For the text-containing cell, return its midpoint in [X, Y] coordinate format. 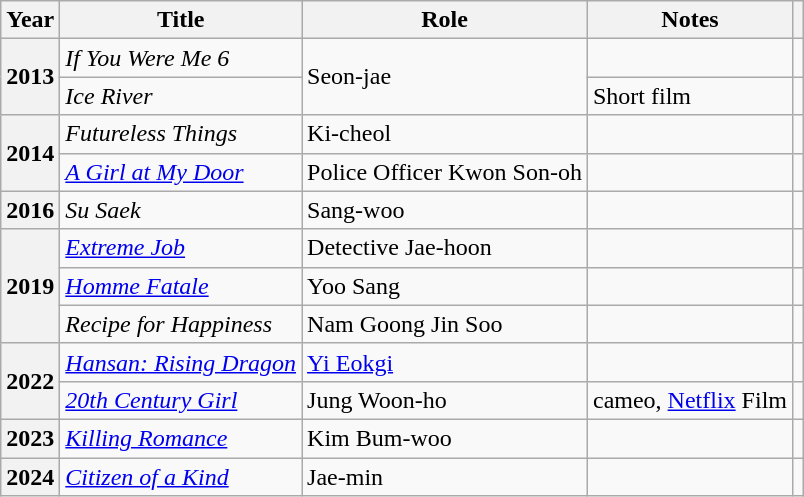
20th Century Girl [181, 400]
2023 [30, 438]
cameo, Netflix Film [690, 400]
Jung Woon-ho [445, 400]
Yi Eokgi [445, 362]
A Girl at My Door [181, 172]
If You Were Me 6 [181, 58]
Police Officer Kwon Son-oh [445, 172]
2019 [30, 286]
Citizen of a Kind [181, 477]
Kim Bum-woo [445, 438]
Seon-jae [445, 77]
Killing Romance [181, 438]
Notes [690, 20]
Jae-min [445, 477]
Su Saek [181, 210]
Detective Jae-hoon [445, 248]
Yoo Sang [445, 286]
Ki-cheol [445, 134]
Sang-woo [445, 210]
2022 [30, 381]
Ice River [181, 96]
Futureless Things [181, 134]
2013 [30, 77]
Year [30, 20]
2024 [30, 477]
Title [181, 20]
Homme Fatale [181, 286]
2014 [30, 153]
Role [445, 20]
2016 [30, 210]
Extreme Job [181, 248]
Short film [690, 96]
Nam Goong Jin Soo [445, 324]
Hansan: Rising Dragon [181, 362]
Recipe for Happiness [181, 324]
